Extract the [x, y] coordinate from the center of the cell holding the provided text.  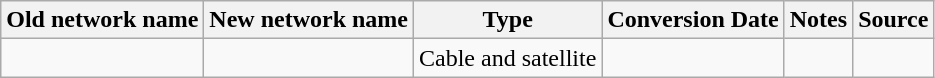
Old network name [102, 20]
Source [894, 20]
Type [508, 20]
New network name [309, 20]
Cable and satellite [508, 58]
Notes [818, 20]
Conversion Date [693, 20]
